Scan for the cell matching the given text and deliver its [X, Y] coordinate at center. 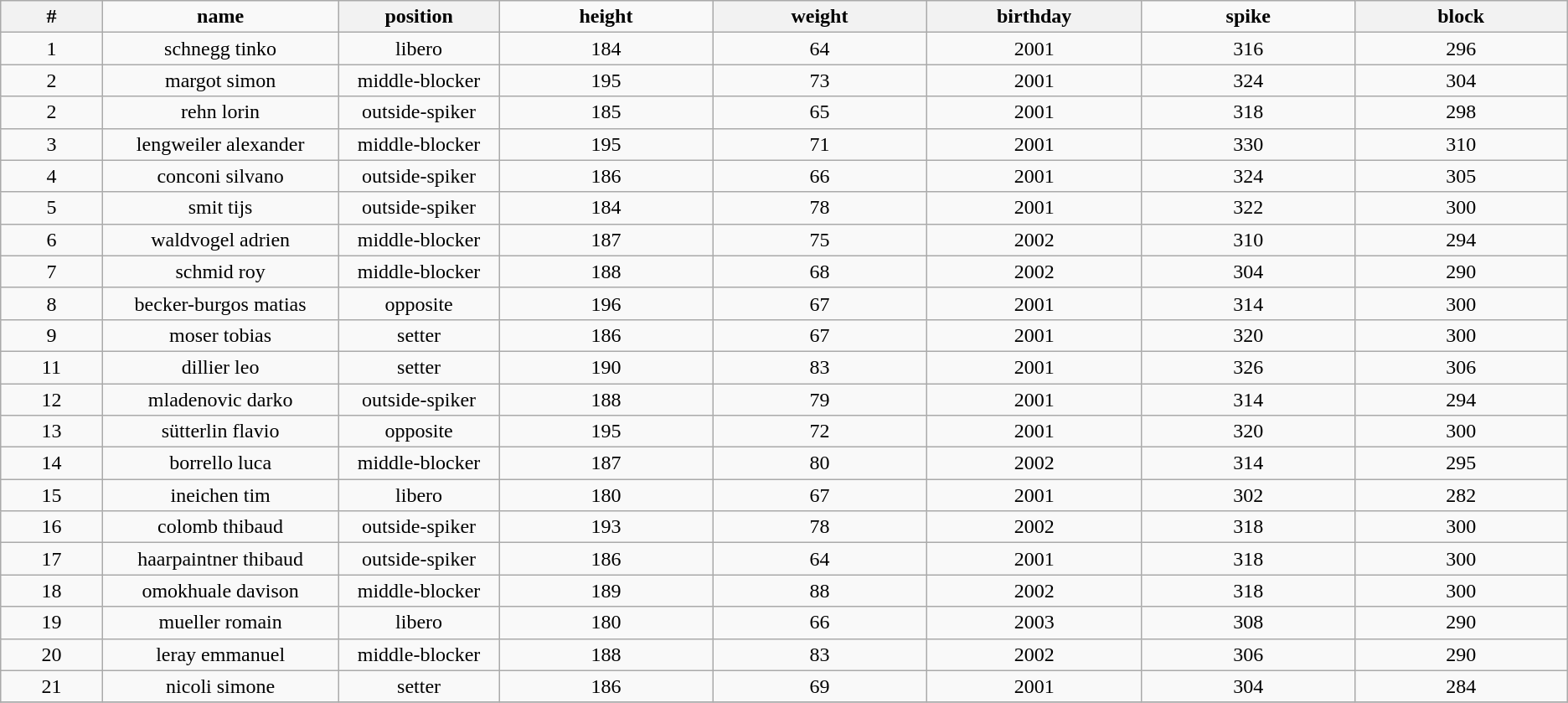
75 [819, 240]
mladenovic darko [220, 400]
ineichen tim [220, 495]
282 [1461, 495]
name [220, 17]
295 [1461, 463]
4 [52, 176]
322 [1248, 208]
18 [52, 591]
16 [52, 527]
7 [52, 271]
9 [52, 335]
6 [52, 240]
189 [606, 591]
moser tobias [220, 335]
haarpaintner thibaud [220, 559]
19 [52, 623]
316 [1248, 49]
185 [606, 112]
colomb thibaud [220, 527]
20 [52, 654]
79 [819, 400]
birthday [1034, 17]
15 [52, 495]
72 [819, 432]
284 [1461, 686]
80 [819, 463]
21 [52, 686]
mueller romain [220, 623]
12 [52, 400]
193 [606, 527]
weight [819, 17]
302 [1248, 495]
8 [52, 303]
becker-burgos matias [220, 303]
71 [819, 144]
2003 [1034, 623]
330 [1248, 144]
lengweiler alexander [220, 144]
296 [1461, 49]
308 [1248, 623]
# [52, 17]
1 [52, 49]
196 [606, 303]
height [606, 17]
13 [52, 432]
69 [819, 686]
73 [819, 80]
dillier leo [220, 367]
position [419, 17]
5 [52, 208]
305 [1461, 176]
65 [819, 112]
waldvogel adrien [220, 240]
326 [1248, 367]
190 [606, 367]
298 [1461, 112]
margot simon [220, 80]
11 [52, 367]
68 [819, 271]
borrello luca [220, 463]
schnegg tinko [220, 49]
conconi silvano [220, 176]
block [1461, 17]
nicoli simone [220, 686]
17 [52, 559]
omokhuale davison [220, 591]
88 [819, 591]
rehn lorin [220, 112]
sütterlin flavio [220, 432]
14 [52, 463]
leray emmanuel [220, 654]
spike [1248, 17]
smit tijs [220, 208]
3 [52, 144]
schmid roy [220, 271]
